From the cell containing the given text, extract its center point as (x, y) coordinate. 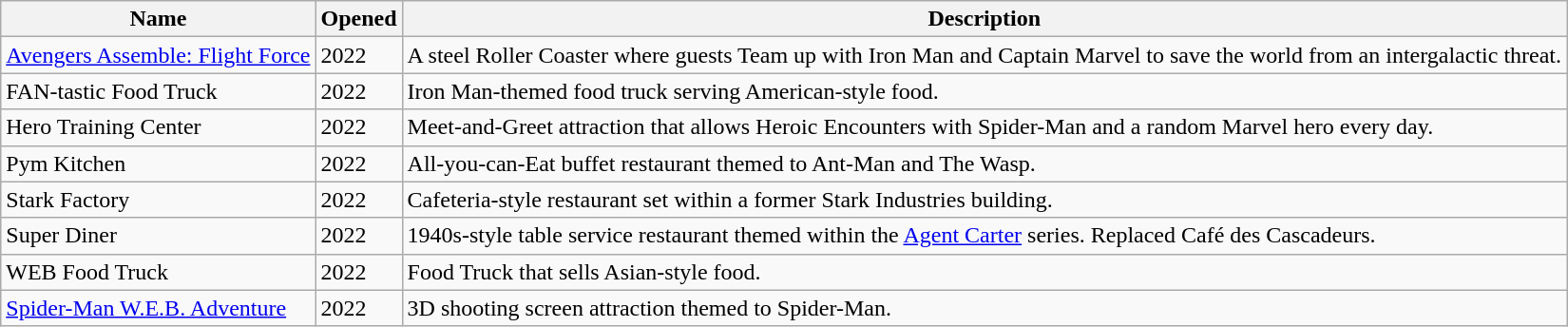
Pym Kitchen (158, 163)
A steel Roller Coaster where guests Team up with Iron Man and Captain Marvel to save the world from an intergalactic threat. (985, 55)
1940s-style table service restaurant themed within the Agent Carter series. Replaced Café des Cascadeurs. (985, 236)
Iron Man-themed food truck serving American-style food. (985, 91)
Spider-Man W.E.B. Adventure (158, 308)
Description (985, 19)
Name (158, 19)
Hero Training Center (158, 127)
Food Truck that sells Asian-style food. (985, 272)
All-you-can-Eat buffet restaurant themed to Ant-Man and The Wasp. (985, 163)
Avengers Assemble: Flight Force (158, 55)
Opened (359, 19)
Cafeteria-style restaurant set within a former Stark Industries building. (985, 200)
WEB Food Truck (158, 272)
FAN-tastic Food Truck (158, 91)
Super Diner (158, 236)
3D shooting screen attraction themed to Spider-Man. (985, 308)
Stark Factory (158, 200)
Meet-and-Greet attraction that allows Heroic Encounters with Spider-Man and a random Marvel hero every day. (985, 127)
